Return the (x, y) coordinate for the center point of the cell that contains the specified text.  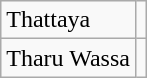
Thattaya (68, 20)
Tharu Wassa (68, 58)
